Search for the cell housing the specified text and yield its [X, Y] center coordinate. 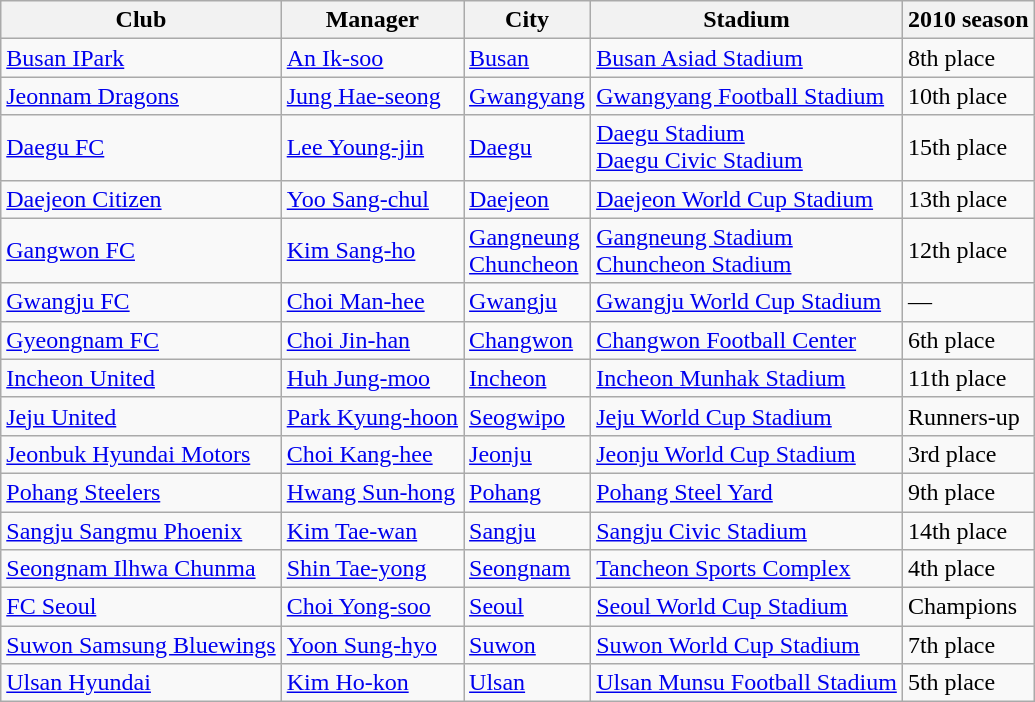
Gwangju [528, 302]
Club [141, 20]
Pohang Steelers [141, 492]
Manager [372, 20]
Pohang Steel Yard [747, 492]
Jeonnam Dragons [141, 96]
Runners-up [968, 416]
Seoul World Cup Stadium [747, 607]
Ulsan Munsu Football Stadium [747, 683]
Daegu [528, 148]
Sangju Sangmu Phoenix [141, 531]
Sangju [528, 531]
Changwon [528, 340]
Gwangju FC [141, 302]
Ulsan Hyundai [141, 683]
Choi Kang-hee [372, 454]
13th place [968, 199]
City [528, 20]
Daejeon World Cup Stadium [747, 199]
14th place [968, 531]
Kim Tae-wan [372, 531]
6th place [968, 340]
Busan Asiad Stadium [747, 58]
Jung Hae-seong [372, 96]
Seoul [528, 607]
Seogwipo [528, 416]
Incheon [528, 378]
Choi Yong-soo [372, 607]
Ulsan [528, 683]
Jeju World Cup Stadium [747, 416]
Huh Jung-moo [372, 378]
GangneungChuncheon [528, 250]
Suwon World Cup Stadium [747, 645]
Busan [528, 58]
Seongnam [528, 569]
Park Kyung-hoon [372, 416]
2010 season [968, 20]
FC Seoul [141, 607]
15th place [968, 148]
Pohang [528, 492]
Daejeon [528, 199]
Daegu FC [141, 148]
Champions [968, 607]
8th place [968, 58]
Yoo Sang-chul [372, 199]
Incheon United [141, 378]
5th place [968, 683]
Stadium [747, 20]
Gwangyang Football Stadium [747, 96]
9th place [968, 492]
10th place [968, 96]
Seongnam Ilhwa Chunma [141, 569]
Gwangyang [528, 96]
Gangwon FC [141, 250]
4th place [968, 569]
7th place [968, 645]
Jeonju [528, 454]
Sangju Civic Stadium [747, 531]
Lee Young-jin [372, 148]
Gangneung StadiumChuncheon Stadium [747, 250]
Choi Man-hee [372, 302]
Tancheon Sports Complex [747, 569]
3rd place [968, 454]
Daegu StadiumDaegu Civic Stadium [747, 148]
Incheon Munhak Stadium [747, 378]
— [968, 302]
Jeonbuk Hyundai Motors [141, 454]
Hwang Sun-hong [372, 492]
Daejeon Citizen [141, 199]
11th place [968, 378]
Shin Tae-yong [372, 569]
Suwon Samsung Bluewings [141, 645]
Changwon Football Center [747, 340]
Busan IPark [141, 58]
Jeju United [141, 416]
Jeonju World Cup Stadium [747, 454]
Suwon [528, 645]
Gwangju World Cup Stadium [747, 302]
Kim Sang-ho [372, 250]
Choi Jin-han [372, 340]
An Ik-soo [372, 58]
Gyeongnam FC [141, 340]
12th place [968, 250]
Yoon Sung-hyo [372, 645]
Kim Ho-kon [372, 683]
